Provide the [X, Y] coordinate of the cell's center where the given text is located.  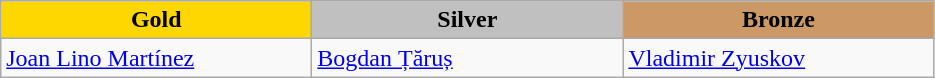
Vladimir Zyuskov [778, 58]
Bronze [778, 20]
Gold [156, 20]
Joan Lino Martínez [156, 58]
Silver [468, 20]
Bogdan Țăruș [468, 58]
